Return the (x, y) coordinate for the center point of the cell that contains the specified text.  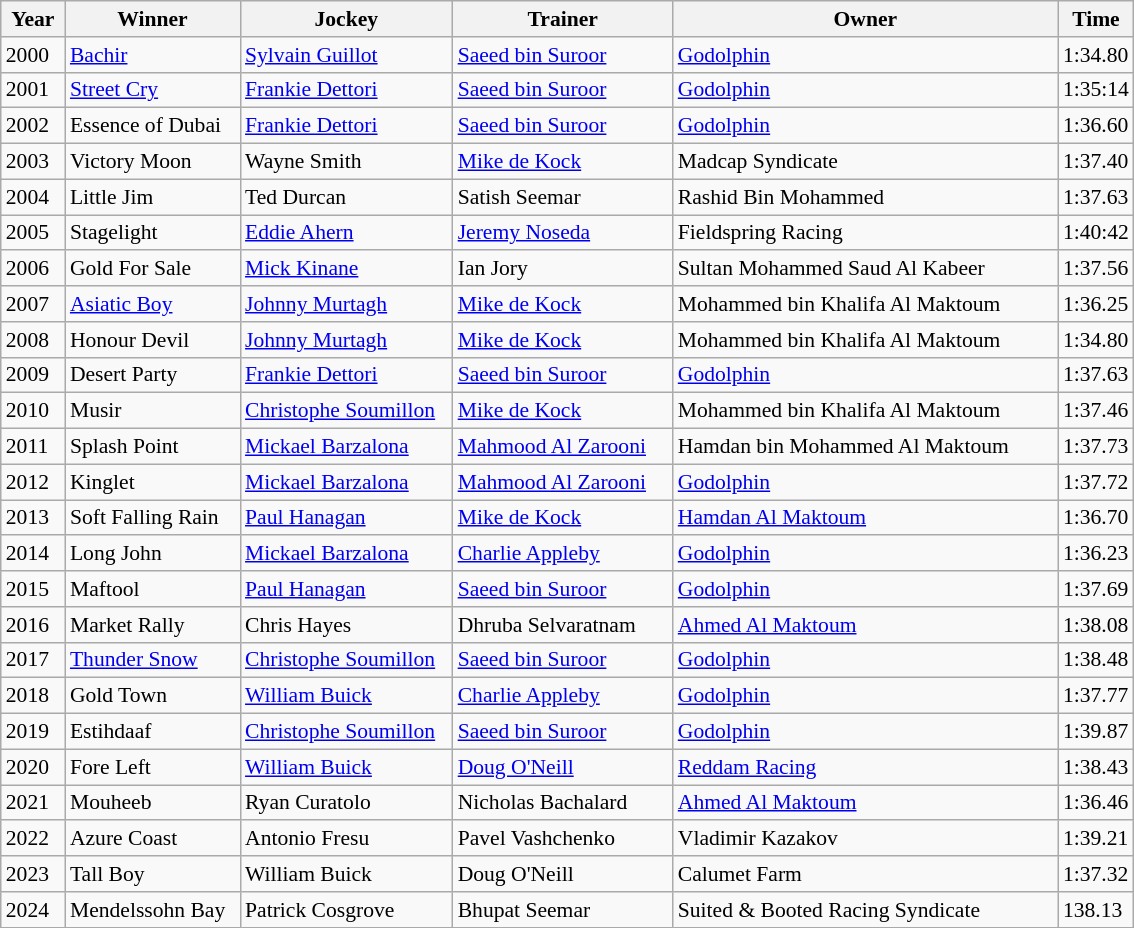
Bhupat Seemar (563, 910)
1:37.73 (1096, 447)
Ryan Curatolo (346, 803)
1:38.48 (1096, 660)
Splash Point (152, 447)
Hamdan bin Mohammed Al Maktoum (866, 447)
Chris Hayes (346, 625)
1:36.70 (1096, 518)
Bachir (152, 55)
Ian Jory (563, 269)
Ted Durcan (346, 197)
1:36.46 (1096, 803)
Dhruba Selvaratnam (563, 625)
2009 (33, 375)
Street Cry (152, 90)
2013 (33, 518)
Musir (152, 411)
2019 (33, 732)
Rashid Bin Mohammed (866, 197)
2011 (33, 447)
Stagelight (152, 233)
2010 (33, 411)
Little Jim (152, 197)
2003 (33, 162)
Antonio Fresu (346, 839)
1:40:42 (1096, 233)
1:36.60 (1096, 126)
Patrick Cosgrove (346, 910)
Sultan Mohammed Saud Al Kabeer (866, 269)
Mick Kinane (346, 269)
Long John (152, 554)
1:38.43 (1096, 767)
1:37.40 (1096, 162)
Year (33, 19)
Maftool (152, 589)
2014 (33, 554)
Pavel Vashchenko (563, 839)
2012 (33, 482)
2018 (33, 696)
1:37.32 (1096, 874)
1:38.08 (1096, 625)
2021 (33, 803)
Essence of Dubai (152, 126)
1:39.87 (1096, 732)
Tall Boy (152, 874)
2008 (33, 340)
2020 (33, 767)
Owner (866, 19)
Satish Seemar (563, 197)
Gold Town (152, 696)
2007 (33, 304)
1:37.56 (1096, 269)
1:37.69 (1096, 589)
1:36.23 (1096, 554)
2002 (33, 126)
Nicholas Bachalard (563, 803)
Reddam Racing (866, 767)
Fore Left (152, 767)
Trainer (563, 19)
1:39.21 (1096, 839)
Market Rally (152, 625)
1:35:14 (1096, 90)
Time (1096, 19)
Kinglet (152, 482)
1:37.46 (1096, 411)
Suited & Booted Racing Syndicate (866, 910)
1:37.77 (1096, 696)
Asiatic Boy (152, 304)
2024 (33, 910)
Jockey (346, 19)
2023 (33, 874)
Hamdan Al Maktoum (866, 518)
Sylvain Guillot (346, 55)
Mouheeb (152, 803)
Desert Party (152, 375)
Mendelssohn Bay (152, 910)
2022 (33, 839)
Jeremy Noseda (563, 233)
Azure Coast (152, 839)
Calumet Farm (866, 874)
Winner (152, 19)
2016 (33, 625)
2017 (33, 660)
Victory Moon (152, 162)
Fieldspring Racing (866, 233)
Estihdaaf (152, 732)
Wayne Smith (346, 162)
2015 (33, 589)
Vladimir Kazakov (866, 839)
Gold For Sale (152, 269)
2001 (33, 90)
2000 (33, 55)
Madcap Syndicate (866, 162)
2005 (33, 233)
Thunder Snow (152, 660)
2004 (33, 197)
Soft Falling Rain (152, 518)
Eddie Ahern (346, 233)
1:37.72 (1096, 482)
2006 (33, 269)
Honour Devil (152, 340)
138.13 (1096, 910)
1:36.25 (1096, 304)
